For the text-containing cell, return its midpoint in (x, y) coordinate format. 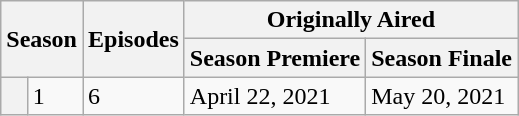
Season Premiere (274, 58)
Season Finale (442, 58)
1 (54, 96)
Episodes (133, 39)
April 22, 2021 (274, 96)
6 (133, 96)
Season (42, 39)
Originally Aired (350, 20)
May 20, 2021 (442, 96)
